Extract the (x, y) coordinate from the center of the cell holding the provided text.  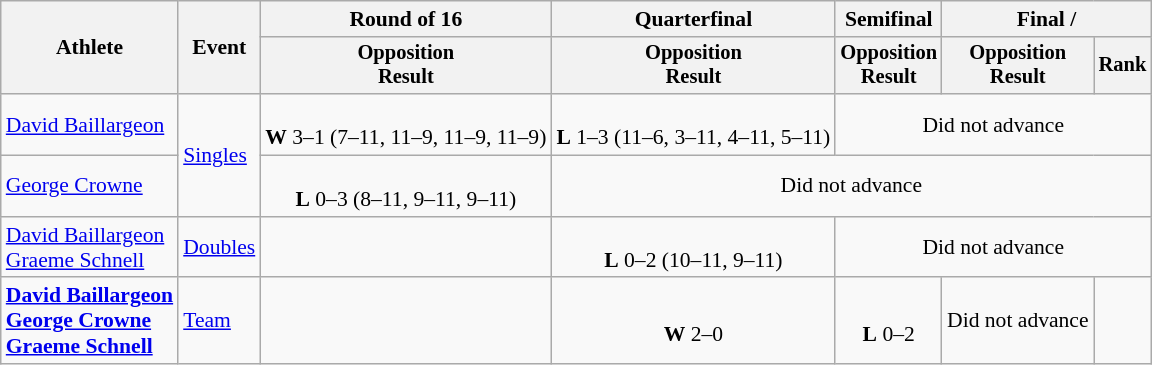
Semifinal (888, 19)
Round of 16 (406, 19)
Doubles (219, 248)
L 1–3 (11–6, 3–11, 4–11, 5–11) (693, 124)
W 3–1 (7–11, 11–9, 11–9, 11–9) (406, 124)
L 0–2 (888, 322)
Team (219, 322)
Singles (219, 155)
Event (219, 48)
David Baillargeon (90, 124)
L 0–2 (10–11, 9–11) (693, 248)
David BaillargeonGeorge CrowneGraeme Schnell (90, 322)
W 2–0 (693, 322)
Rank (1123, 66)
Final / (1046, 19)
David BaillargeonGraeme Schnell (90, 248)
Quarterfinal (693, 19)
Athlete (90, 48)
George Crowne (90, 186)
L 0–3 (8–11, 9–11, 9–11) (406, 186)
